From the cell containing the given text, extract its center point as [X, Y] coordinate. 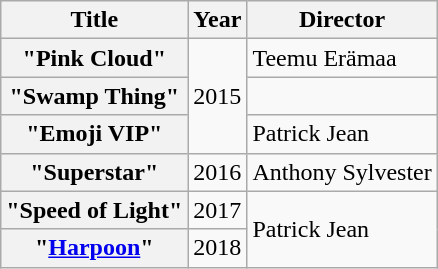
"Superstar" [94, 172]
2015 [218, 96]
Title [94, 20]
"Speed of Light" [94, 210]
"Emoji VIP" [94, 134]
2017 [218, 210]
Teemu Erämaa [342, 58]
2018 [218, 248]
Director [342, 20]
"Harpoon" [94, 248]
"Swamp Thing" [94, 96]
Year [218, 20]
Anthony Sylvester [342, 172]
"Pink Cloud" [94, 58]
2016 [218, 172]
